Search for the cell housing the specified text and yield its [x, y] center coordinate. 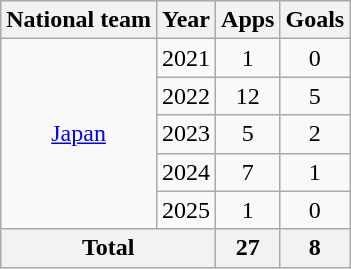
2025 [186, 210]
2021 [186, 58]
National team [79, 20]
2022 [186, 96]
27 [248, 248]
Goals [315, 20]
2023 [186, 134]
8 [315, 248]
Total [108, 248]
Apps [248, 20]
Japan [79, 134]
2024 [186, 172]
Year [186, 20]
2 [315, 134]
7 [248, 172]
12 [248, 96]
